Return [X, Y] of the center of cell containing provided text 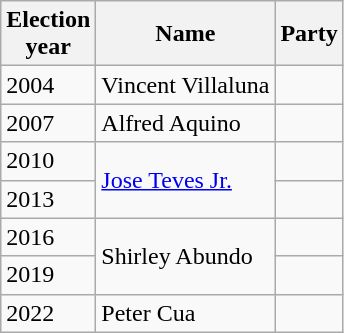
Jose Teves Jr. [186, 180]
Alfred Aquino [186, 123]
Electionyear [48, 34]
Peter Cua [186, 313]
2022 [48, 313]
2004 [48, 85]
2016 [48, 237]
Party [309, 34]
2010 [48, 161]
Name [186, 34]
Vincent Villaluna [186, 85]
2013 [48, 199]
2019 [48, 275]
2007 [48, 123]
Shirley Abundo [186, 256]
